Determine the (x, y) coordinate at the center of the cell enclosing the given text.  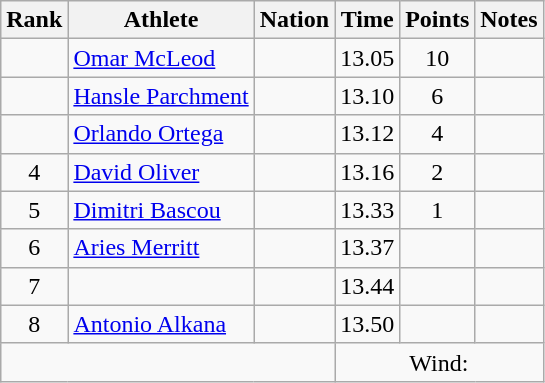
7 (34, 286)
Rank (34, 20)
Dimitri Bascou (161, 210)
Nation (294, 20)
10 (438, 58)
13.33 (368, 210)
13.50 (368, 324)
Hansle Parchment (161, 96)
Aries Merritt (161, 248)
2 (438, 172)
Athlete (161, 20)
Antonio Alkana (161, 324)
Orlando Ortega (161, 134)
Time (368, 20)
13.10 (368, 96)
5 (34, 210)
Points (438, 20)
David Oliver (161, 172)
13.37 (368, 248)
Notes (509, 20)
Wind: (440, 362)
13.44 (368, 286)
Omar McLeod (161, 58)
13.16 (368, 172)
13.12 (368, 134)
13.05 (368, 58)
8 (34, 324)
1 (438, 210)
